Extract the (x, y) coordinate from the center of the cell holding the provided text.  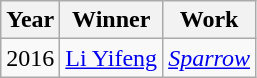
Year (30, 20)
Winner (112, 20)
Sparrow (210, 58)
Work (210, 20)
2016 (30, 58)
Li Yifeng (112, 58)
